Output the [x, y] coordinate of the center of the cell containing the given text.  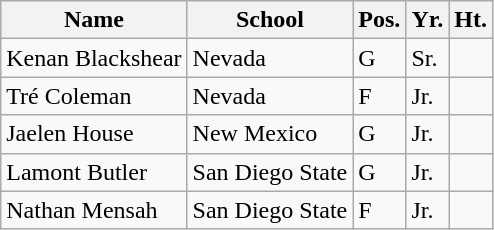
Lamont Butler [94, 172]
Nathan Mensah [94, 210]
Sr. [428, 58]
Tré Coleman [94, 96]
Ht. [471, 20]
New Mexico [270, 134]
Kenan Blackshear [94, 58]
Name [94, 20]
Pos. [380, 20]
Yr. [428, 20]
Jaelen House [94, 134]
School [270, 20]
